Find where the given text appears and provide that cell's center as [X, Y] coordinate. 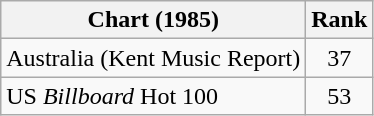
Rank [340, 20]
Australia (Kent Music Report) [154, 58]
US Billboard Hot 100 [154, 96]
53 [340, 96]
37 [340, 58]
Chart (1985) [154, 20]
